Scan for the cell matching the given text and deliver its [x, y] coordinate at center. 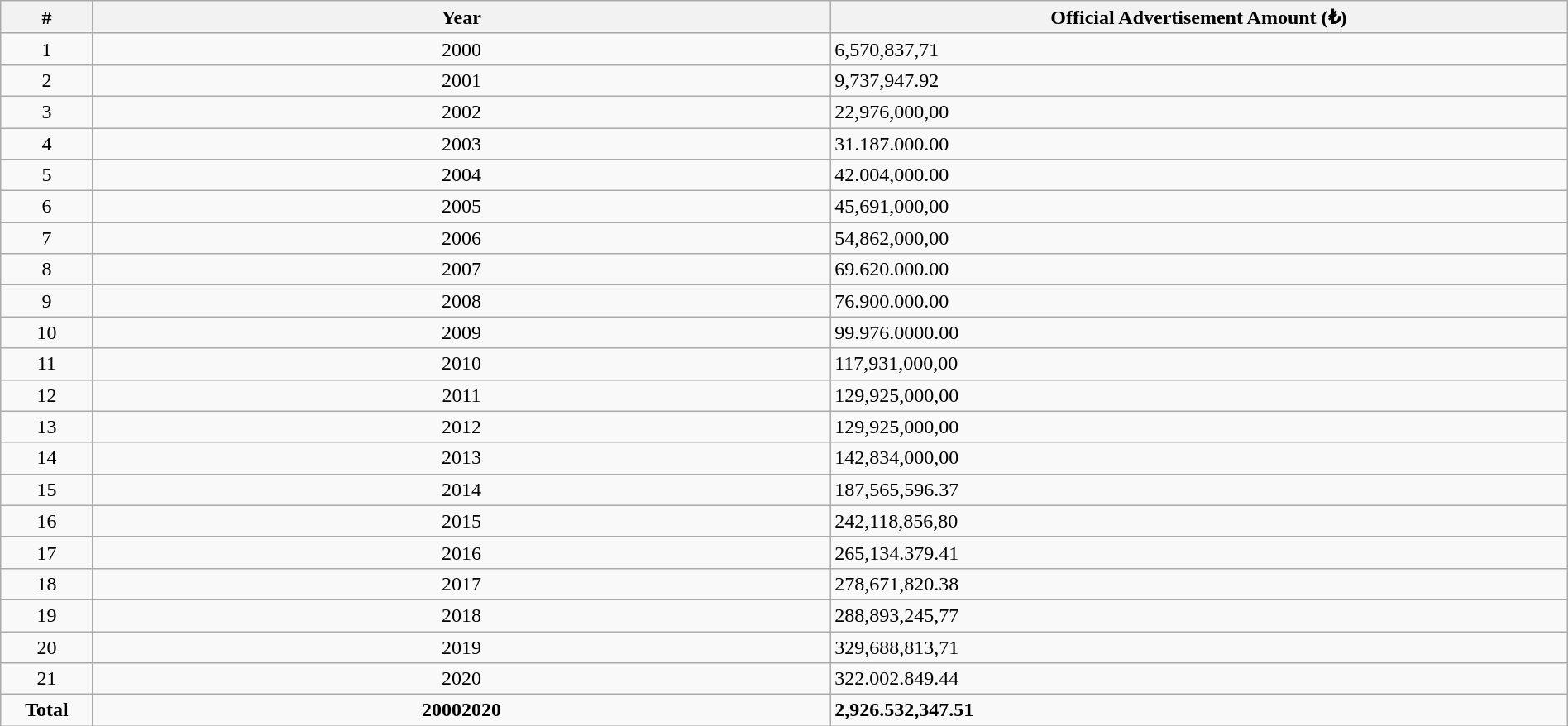
Total [46, 710]
2012 [461, 427]
8 [46, 270]
10 [46, 332]
3 [46, 112]
99.976.0000.00 [1199, 332]
2013 [461, 458]
2010 [461, 364]
278,671,820.38 [1199, 584]
117,931,000,00 [1199, 364]
2018 [461, 615]
4 [46, 143]
Official Advertisement Amount (₺) [1199, 17]
1 [46, 49]
2019 [461, 647]
2017 [461, 584]
329,688,813,71 [1199, 647]
20002020 [461, 710]
2000 [461, 49]
2003 [461, 143]
Year [461, 17]
31.187.000.00 [1199, 143]
16 [46, 521]
11 [46, 364]
22,976,000,00 [1199, 112]
12 [46, 395]
265,134.379.41 [1199, 552]
14 [46, 458]
322.002.849.44 [1199, 679]
2020 [461, 679]
5 [46, 175]
9,737,947.92 [1199, 80]
142,834,000,00 [1199, 458]
42.004,000.00 [1199, 175]
45,691,000,00 [1199, 207]
54,862,000,00 [1199, 238]
15 [46, 490]
2014 [461, 490]
6,570,837,71 [1199, 49]
13 [46, 427]
2005 [461, 207]
6 [46, 207]
19 [46, 615]
2,926.532,347.51 [1199, 710]
2015 [461, 521]
2007 [461, 270]
76.900.000.00 [1199, 301]
242,118,856,80 [1199, 521]
2002 [461, 112]
2006 [461, 238]
18 [46, 584]
# [46, 17]
2004 [461, 175]
17 [46, 552]
2009 [461, 332]
2011 [461, 395]
288,893,245,77 [1199, 615]
20 [46, 647]
9 [46, 301]
187,565,596.37 [1199, 490]
21 [46, 679]
2008 [461, 301]
7 [46, 238]
2001 [461, 80]
2 [46, 80]
2016 [461, 552]
69.620.000.00 [1199, 270]
